Identify which cell holds the provided text, then report its (X, Y) central coordinate. 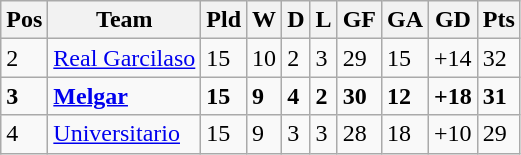
30 (359, 96)
Real Garcilaso (124, 58)
28 (359, 134)
Pld (224, 20)
Pos (24, 20)
12 (404, 96)
L (324, 20)
GD (454, 20)
Team (124, 20)
31 (498, 96)
+18 (454, 96)
GF (359, 20)
GA (404, 20)
Universitario (124, 134)
W (264, 20)
18 (404, 134)
32 (498, 58)
Melgar (124, 96)
10 (264, 58)
Pts (498, 20)
+14 (454, 58)
D (296, 20)
+10 (454, 134)
